Detect which cell encompasses the target text, then output its (x, y) center coordinate. 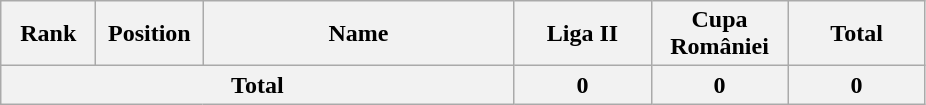
Name (358, 34)
Liga II (582, 34)
Position (150, 34)
Cupa României (720, 34)
Rank (48, 34)
